From the cell containing the given text, extract its center point as (X, Y) coordinate. 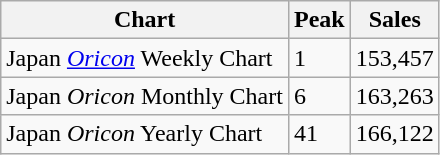
Chart (145, 20)
41 (319, 134)
153,457 (394, 58)
166,122 (394, 134)
Japan Oricon Monthly Chart (145, 96)
1 (319, 58)
163,263 (394, 96)
6 (319, 96)
Japan Oricon Yearly Chart (145, 134)
Peak (319, 20)
Japan Oricon Weekly Chart (145, 58)
Sales (394, 20)
